From the cell containing the given text, extract its center point as (x, y) coordinate. 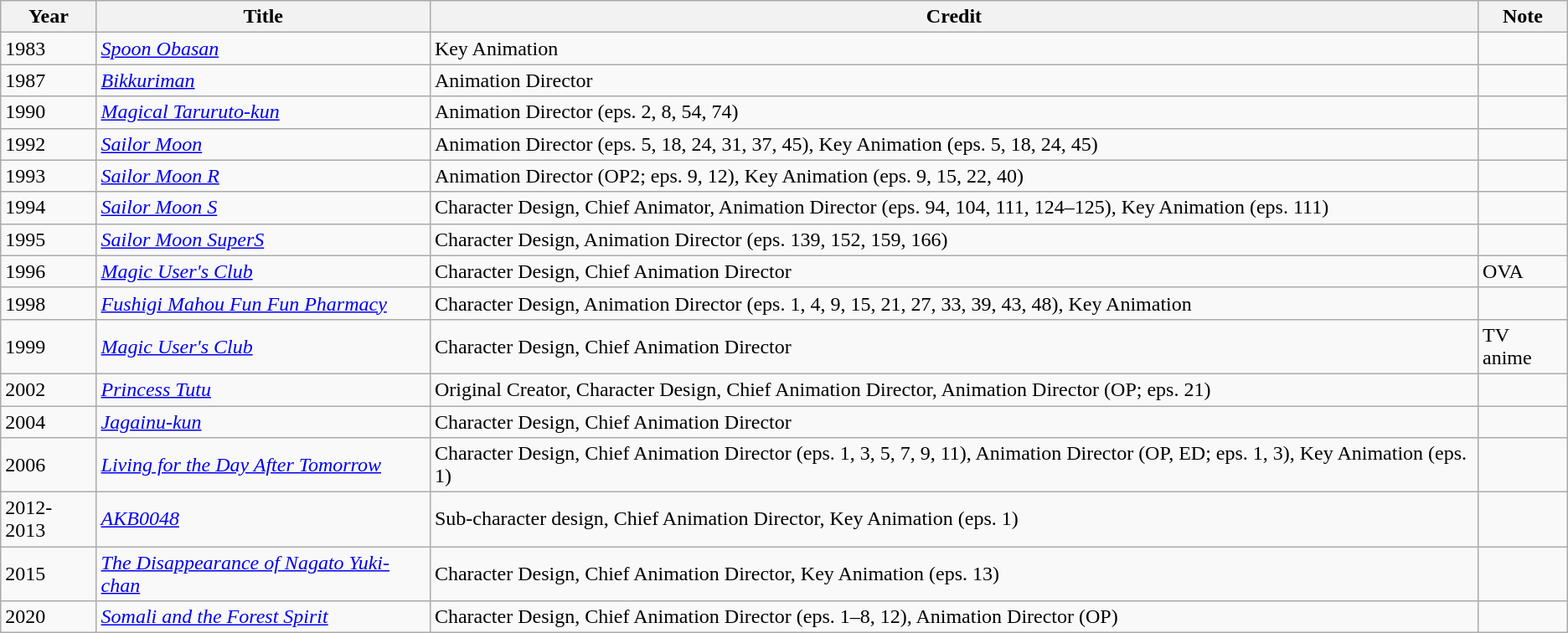
Magical Taruruto-kun (263, 112)
Year (49, 17)
TV anime (1523, 347)
Key Animation (953, 49)
1994 (49, 208)
Character Design, Animation Director (eps. 139, 152, 159, 166) (953, 239)
2015 (49, 574)
Somali and the Forest Spirit (263, 617)
Credit (953, 17)
Spoon Obasan (263, 49)
Note (1523, 17)
Sailor Moon SuperS (263, 239)
Character Design, Chief Animation Director, Key Animation (eps. 13) (953, 574)
2012-2013 (49, 519)
OVA (1523, 271)
1999 (49, 347)
Princess Tutu (263, 389)
1998 (49, 303)
Animation Director (eps. 5, 18, 24, 31, 37, 45), Key Animation (eps. 5, 18, 24, 45) (953, 144)
2020 (49, 617)
Jagainu-kun (263, 421)
1987 (49, 80)
Character Design, Chief Animator, Animation Director (eps. 94, 104, 111, 124–125), Key Animation (eps. 111) (953, 208)
Living for the Day After Tomorrow (263, 466)
Sailor Moon S (263, 208)
Character Design, Chief Animation Director (eps. 1, 3, 5, 7, 9, 11), Animation Director (OP, ED; eps. 1, 3), Key Animation (eps. 1) (953, 466)
1990 (49, 112)
Animation Director (OP2; eps. 9, 12), Key Animation (eps. 9, 15, 22, 40) (953, 176)
Sailor Moon R (263, 176)
AKB0048 (263, 519)
1983 (49, 49)
1996 (49, 271)
1995 (49, 239)
Sailor Moon (263, 144)
1992 (49, 144)
Original Creator, Character Design, Chief Animation Director, Animation Director (OP; eps. 21) (953, 389)
Fushigi Mahou Fun Fun Pharmacy (263, 303)
Sub-character design, Chief Animation Director, Key Animation (eps. 1) (953, 519)
1993 (49, 176)
Animation Director (eps. 2, 8, 54, 74) (953, 112)
Character Design, Chief Animation Director (eps. 1–8, 12), Animation Director (OP) (953, 617)
2004 (49, 421)
2002 (49, 389)
2006 (49, 466)
Character Design, Animation Director (eps. 1, 4, 9, 15, 21, 27, 33, 39, 43, 48), Key Animation (953, 303)
Bikkuriman (263, 80)
Title (263, 17)
Animation Director (953, 80)
The Disappearance of Nagato Yuki-chan (263, 574)
